For the text-containing cell, return its midpoint in [X, Y] coordinate format. 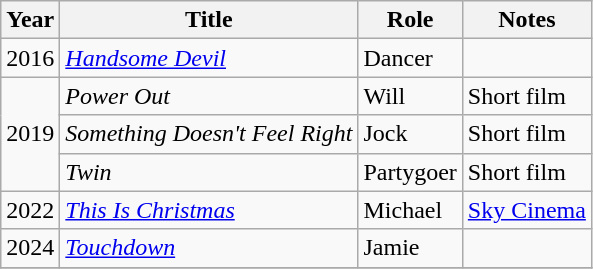
Will [410, 96]
Touchdown [209, 248]
Sky Cinema [526, 210]
Something Doesn't Feel Right [209, 134]
Power Out [209, 96]
Notes [526, 20]
2019 [30, 134]
2016 [30, 58]
Partygoer [410, 172]
Handsome Devil [209, 58]
Year [30, 20]
Role [410, 20]
This Is Christmas [209, 210]
2024 [30, 248]
Dancer [410, 58]
Jock [410, 134]
2022 [30, 210]
Michael [410, 210]
Title [209, 20]
Jamie [410, 248]
Twin [209, 172]
